Return (x, y) of the center of cell containing provided text 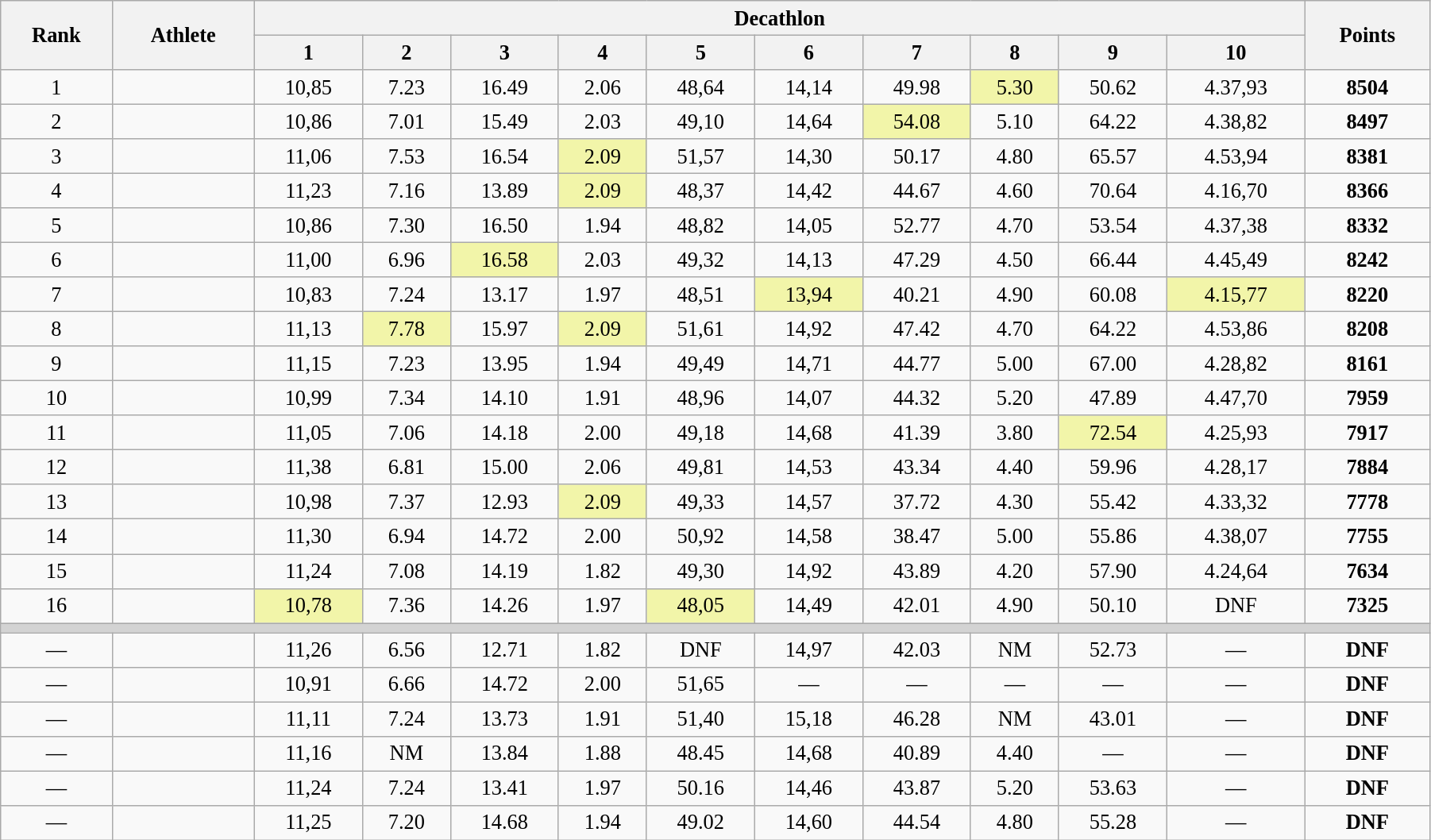
70.64 (1113, 191)
14.19 (504, 571)
11,30 (308, 537)
43.01 (1113, 719)
10,83 (308, 295)
11,00 (308, 260)
7.16 (407, 191)
14,05 (808, 225)
49.02 (700, 823)
59.96 (1113, 467)
15,18 (808, 719)
14,53 (808, 467)
4.53,86 (1236, 329)
14.68 (504, 823)
52.73 (1113, 649)
55.42 (1113, 502)
48,96 (700, 398)
38.47 (916, 537)
Rank (56, 35)
4.20 (1015, 571)
6.96 (407, 260)
13.73 (504, 719)
10,91 (308, 684)
49,32 (700, 260)
8504 (1367, 87)
7.36 (407, 606)
10,99 (308, 398)
49,81 (700, 467)
16.54 (504, 156)
8366 (1367, 191)
13 (56, 502)
43.89 (916, 571)
41.39 (916, 433)
14.10 (504, 398)
11,06 (308, 156)
11,23 (308, 191)
5.30 (1015, 87)
6.56 (407, 649)
47.89 (1113, 398)
4.33,32 (1236, 502)
7884 (1367, 467)
16.50 (504, 225)
48,05 (700, 606)
13.84 (504, 753)
4.37,93 (1236, 87)
8161 (1367, 364)
42.01 (916, 606)
14,49 (808, 606)
43.34 (916, 467)
4.28,82 (1236, 364)
7.30 (407, 225)
11,15 (308, 364)
4.45,49 (1236, 260)
14,71 (808, 364)
4.53,94 (1236, 156)
12.71 (504, 649)
4.47,70 (1236, 398)
53.63 (1113, 788)
7778 (1367, 502)
49.98 (916, 87)
16.49 (504, 87)
40.21 (916, 295)
13,94 (808, 295)
44.32 (916, 398)
48,37 (700, 191)
16 (56, 606)
8208 (1367, 329)
51,57 (700, 156)
52.77 (916, 225)
49,33 (700, 502)
46.28 (916, 719)
13.95 (504, 364)
13.17 (504, 295)
Decathlon (780, 17)
44.77 (916, 364)
48,51 (700, 295)
14,07 (808, 398)
8220 (1367, 295)
50,92 (700, 537)
14,57 (808, 502)
49,49 (700, 364)
7.01 (407, 121)
10,98 (308, 502)
14 (56, 537)
11,05 (308, 433)
4.28,17 (1236, 467)
15 (56, 571)
15.49 (504, 121)
10,85 (308, 87)
47.42 (916, 329)
54.08 (916, 121)
11,16 (308, 753)
7.78 (407, 329)
47.29 (916, 260)
44.67 (916, 191)
6.81 (407, 467)
53.54 (1113, 225)
4.24,64 (1236, 571)
5.10 (1015, 121)
16.58 (504, 260)
14,46 (808, 788)
Athlete (183, 35)
7325 (1367, 606)
7.06 (407, 433)
44.54 (916, 823)
50.16 (700, 788)
8497 (1367, 121)
43.87 (916, 788)
1.88 (602, 753)
10,78 (308, 606)
11,38 (308, 467)
11 (56, 433)
14,64 (808, 121)
65.57 (1113, 156)
4.30 (1015, 502)
40.89 (916, 753)
14,60 (808, 823)
11,26 (308, 649)
Points (1367, 35)
11,11 (308, 719)
49,30 (700, 571)
4.38,82 (1236, 121)
4.37,38 (1236, 225)
60.08 (1113, 295)
50.17 (916, 156)
12.93 (504, 502)
14,13 (808, 260)
7.20 (407, 823)
48.45 (700, 753)
6.94 (407, 537)
50.62 (1113, 87)
14,58 (808, 537)
12 (56, 467)
4.15,77 (1236, 295)
50.10 (1113, 606)
14,14 (808, 87)
15.97 (504, 329)
7.34 (407, 398)
3.80 (1015, 433)
14,97 (808, 649)
6.66 (407, 684)
8242 (1367, 260)
7917 (1367, 433)
8381 (1367, 156)
8332 (1367, 225)
66.44 (1113, 260)
51,40 (700, 719)
7.53 (407, 156)
57.90 (1113, 571)
13.41 (504, 788)
14,30 (808, 156)
7.08 (407, 571)
7755 (1367, 537)
14.18 (504, 433)
48,64 (700, 87)
11,25 (308, 823)
7634 (1367, 571)
14,42 (808, 191)
55.28 (1113, 823)
4.25,93 (1236, 433)
4.38,07 (1236, 537)
55.86 (1113, 537)
7.37 (407, 502)
51,61 (700, 329)
72.54 (1113, 433)
4.50 (1015, 260)
67.00 (1113, 364)
48,82 (700, 225)
49,10 (700, 121)
7959 (1367, 398)
4.16,70 (1236, 191)
4.60 (1015, 191)
11,13 (308, 329)
14.26 (504, 606)
13.89 (504, 191)
37.72 (916, 502)
15.00 (504, 467)
42.03 (916, 649)
51,65 (700, 684)
49,18 (700, 433)
